Scan for the cell matching the given text and deliver its (x, y) coordinate at center. 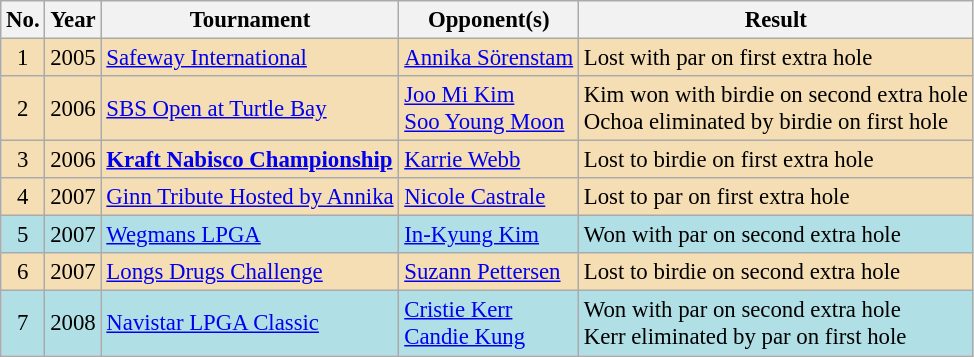
Lost to birdie on second extra hole (776, 273)
Safeway International (250, 58)
No. (23, 20)
5 (23, 235)
Won with par on second extra holeKerr eliminated by par on first hole (776, 324)
Lost to par on first extra hole (776, 197)
Won with par on second extra hole (776, 235)
Navistar LPGA Classic (250, 324)
Kraft Nabisco Championship (250, 160)
Annika Sörenstam (489, 58)
Suzann Pettersen (489, 273)
6 (23, 273)
Result (776, 20)
7 (23, 324)
2 (23, 108)
Lost with par on first extra hole (776, 58)
Kim won with birdie on second extra holeOchoa eliminated by birdie on first hole (776, 108)
Joo Mi Kim Soo Young Moon (489, 108)
Longs Drugs Challenge (250, 273)
Cristie Kerr Candie Kung (489, 324)
2008 (73, 324)
Karrie Webb (489, 160)
Opponent(s) (489, 20)
In-Kyung Kim (489, 235)
Wegmans LPGA (250, 235)
Nicole Castrale (489, 197)
Year (73, 20)
SBS Open at Turtle Bay (250, 108)
4 (23, 197)
Ginn Tribute Hosted by Annika (250, 197)
1 (23, 58)
Lost to birdie on first extra hole (776, 160)
Tournament (250, 20)
3 (23, 160)
2005 (73, 58)
